Return the [X, Y] coordinate for the center point of the cell that contains the specified text.  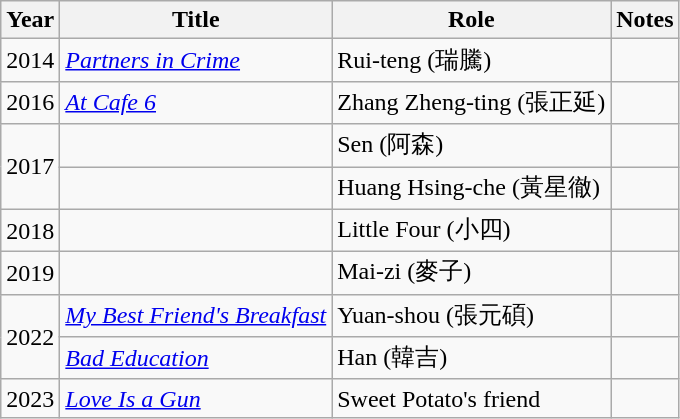
Han (韓吉) [472, 358]
Sweet Potato's friend [472, 398]
Huang Hsing-che (黃星徹) [472, 188]
At Cafe 6 [196, 102]
Mai-zi (麥子) [472, 274]
My Best Friend's Breakfast [196, 316]
Sen (阿森) [472, 146]
Bad Education [196, 358]
Little Four (小四) [472, 230]
2017 [30, 166]
Notes [645, 20]
Partners in Crime [196, 60]
2016 [30, 102]
Year [30, 20]
Love Is a Gun [196, 398]
Zhang Zheng-ting (張正延) [472, 102]
2014 [30, 60]
2019 [30, 274]
2023 [30, 398]
2022 [30, 336]
Rui-teng (瑞騰) [472, 60]
Title [196, 20]
2018 [30, 230]
Yuan-shou (張元碩) [472, 316]
Role [472, 20]
